Return the (X, Y) coordinate for the center point of the cell that contains the specified text.  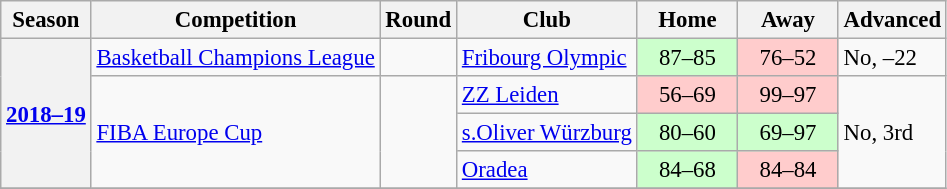
Advanced (892, 20)
87–85 (688, 58)
Away (788, 20)
s.Oliver Würzburg (548, 133)
80–60 (688, 133)
56–69 (688, 95)
84–68 (688, 170)
No, –22 (892, 58)
84–84 (788, 170)
Season (46, 20)
Oradea (548, 170)
Basketball Champions League (236, 58)
99–97 (788, 95)
69–97 (788, 133)
Round (418, 20)
Competition (236, 20)
ZZ Leiden (548, 95)
Home (688, 20)
Fribourg Olympic (548, 58)
2018–19 (46, 114)
FIBA Europe Cup (236, 132)
Club (548, 20)
76–52 (788, 58)
No, 3rd (892, 132)
